Capture the cell that displays the provided text and extract its (x, y) central coordinate. 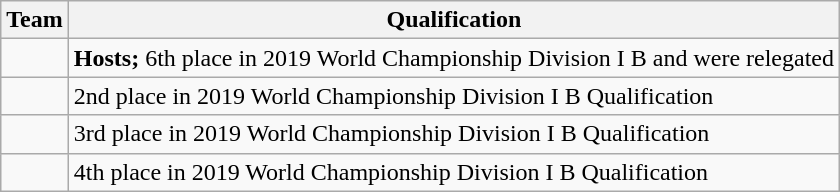
2nd place in 2019 World Championship Division I B Qualification (454, 96)
3rd place in 2019 World Championship Division I B Qualification (454, 134)
Hosts; 6th place in 2019 World Championship Division I B and were relegated (454, 58)
Qualification (454, 20)
Team (35, 20)
4th place in 2019 World Championship Division I B Qualification (454, 172)
